Return the [X, Y] coordinate for the center point of the cell that contains the specified text.  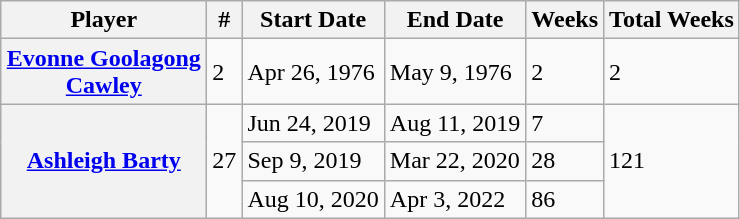
# [224, 20]
Jun 24, 2019 [313, 123]
Apr 3, 2022 [455, 199]
Player [104, 20]
Total Weeks [672, 20]
Aug 10, 2020 [313, 199]
121 [672, 161]
Apr 26, 1976 [313, 72]
Mar 22, 2020 [455, 161]
7 [565, 123]
Ashleigh Barty [104, 161]
Evonne Goolagong Cawley [104, 72]
End Date [455, 20]
Start Date [313, 20]
86 [565, 199]
Sep 9, 2019 [313, 161]
Aug 11, 2019 [455, 123]
28 [565, 161]
27 [224, 161]
Weeks [565, 20]
May 9, 1976 [455, 72]
